Locate the cell with the specified text and output its (x, y) center coordinate. 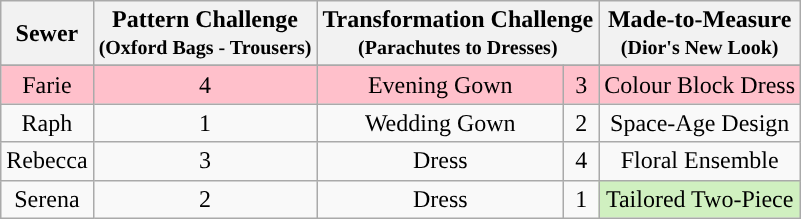
Space-Age Design (700, 123)
Floral Ensemble (700, 161)
Wedding Gown (440, 123)
Transformation Challenge(Parachutes to Dresses) (458, 34)
Tailored Two-Piece (700, 199)
Pattern Challenge(Oxford Bags - Trousers) (205, 34)
Evening Gown (440, 85)
Farie (47, 85)
Raph (47, 123)
Sewer (47, 34)
Colour Block Dress (700, 85)
Serena (47, 199)
Made-to-Measure(Dior's New Look) (700, 34)
Rebecca (47, 161)
